Locate the cell with the specified text and output its (X, Y) center coordinate. 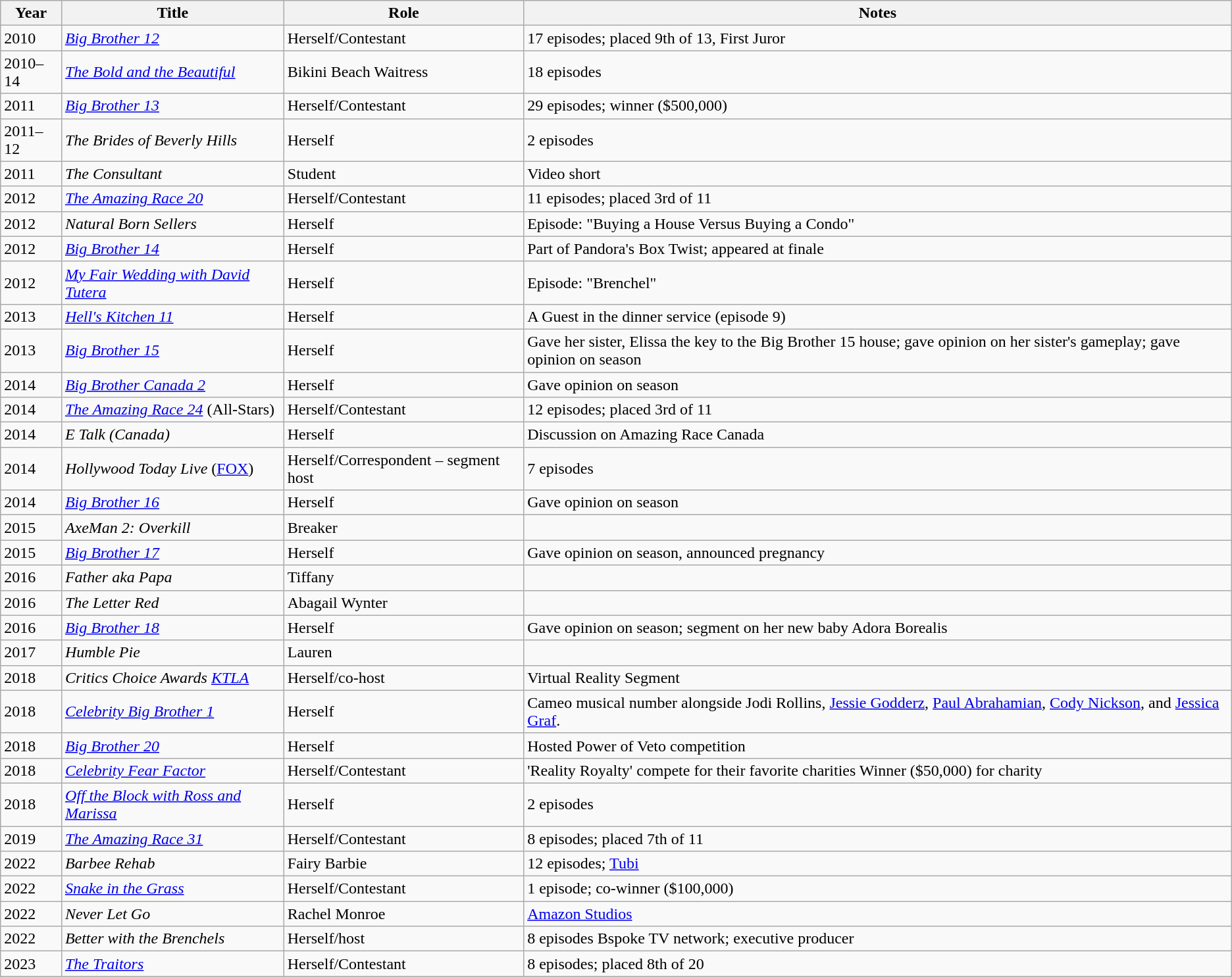
The Brides of Beverly Hills (172, 139)
Herself/host (403, 939)
Father aka Papa (172, 578)
Tiffany (403, 578)
Abagail Wynter (403, 603)
The Traitors (172, 964)
The Letter Red (172, 603)
Hosted Power of Veto competition (878, 745)
29 episodes; winner ($500,000) (878, 106)
Off the Block with Ross and Marissa (172, 804)
2010 (32, 38)
Episode: "Brenchel" (878, 283)
Title (172, 13)
Big Brother 18 (172, 628)
Natural Born Sellers (172, 224)
Year (32, 13)
2011–12 (32, 139)
2017 (32, 653)
Big Brother 12 (172, 38)
Student (403, 174)
Herself/co-host (403, 678)
17 episodes; placed 9th of 13, First Juror (878, 38)
Rachel Monroe (403, 914)
Hollywood Today Live (FOX) (172, 468)
Gave opinion on season, announced pregnancy (878, 553)
Big Brother 13 (172, 106)
Big Brother 20 (172, 745)
12 episodes; placed 3rd of 11 (878, 410)
2019 (32, 839)
Critics Choice Awards KTLA (172, 678)
Big Brother 14 (172, 249)
AxeMan 2: Overkill (172, 528)
Herself/Correspondent – segment host (403, 468)
Role (403, 13)
Cameo musical number alongside Jodi Rollins, Jessie Godderz, Paul Abrahamian, Cody Nickson, and Jessica Graf. (878, 712)
Better with the Brenchels (172, 939)
Virtual Reality Segment (878, 678)
Big Brother 17 (172, 553)
My Fair Wedding with David Tutera (172, 283)
The Bold and the Beautiful (172, 72)
12 episodes; Tubi (878, 864)
Snake in the Grass (172, 889)
Breaker (403, 528)
2023 (32, 964)
Bikini Beach Waitress (403, 72)
Big Brother 16 (172, 503)
Gave her sister, Elissa the key to the Big Brother 15 house; gave opinion on her sister's gameplay; gave opinion on season (878, 350)
'Reality Royalty' compete for their favorite charities Winner ($50,000) for charity (878, 770)
Amazon Studios (878, 914)
Fairy Barbie (403, 864)
The Amazing Race 31 (172, 839)
Gave opinion on season; segment on her new baby Adora Borealis (878, 628)
Discussion on Amazing Race Canada (878, 435)
8 episodes Bspoke TV network; executive producer (878, 939)
Never Let Go (172, 914)
Big Brother Canada 2 (172, 385)
Big Brother 15 (172, 350)
Lauren (403, 653)
Notes (878, 13)
11 episodes; placed 3rd of 11 (878, 199)
The Consultant (172, 174)
18 episodes (878, 72)
8 episodes; placed 8th of 20 (878, 964)
Hell's Kitchen 11 (172, 316)
8 episodes; placed 7th of 11 (878, 839)
Video short (878, 174)
1 episode; co-winner ($100,000) (878, 889)
Episode: "Buying a House Versus Buying a Condo" (878, 224)
The Amazing Race 24 (All-Stars) (172, 410)
Barbee Rehab (172, 864)
Humble Pie (172, 653)
7 episodes (878, 468)
Celebrity Fear Factor (172, 770)
2010–14 (32, 72)
A Guest in the dinner service (episode 9) (878, 316)
Celebrity Big Brother 1 (172, 712)
The Amazing Race 20 (172, 199)
E Talk (Canada) (172, 435)
Part of Pandora's Box Twist; appeared at finale (878, 249)
